Search for the cell housing the specified text and yield its [X, Y] center coordinate. 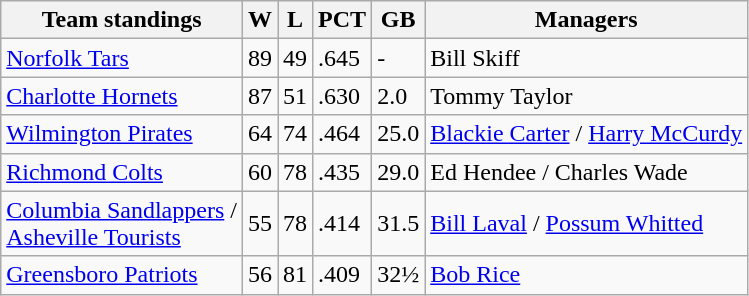
Columbia Sandlappers / Asheville Tourists [122, 224]
Wilmington Pirates [122, 134]
.630 [342, 96]
Blackie Carter / Harry McCurdy [586, 134]
51 [296, 96]
Charlotte Hornets [122, 96]
25.0 [398, 134]
49 [296, 58]
GB [398, 20]
Team standings [122, 20]
64 [260, 134]
60 [260, 172]
W [260, 20]
.645 [342, 58]
Tommy Taylor [586, 96]
Managers [586, 20]
87 [260, 96]
55 [260, 224]
56 [260, 275]
29.0 [398, 172]
.464 [342, 134]
Norfolk Tars [122, 58]
2.0 [398, 96]
- [398, 58]
32½ [398, 275]
.414 [342, 224]
.435 [342, 172]
.409 [342, 275]
Ed Hendee / Charles Wade [586, 172]
81 [296, 275]
74 [296, 134]
Bill Laval / Possum Whitted [586, 224]
89 [260, 58]
Richmond Colts [122, 172]
Bob Rice [586, 275]
Bill Skiff [586, 58]
Greensboro Patriots [122, 275]
PCT [342, 20]
L [296, 20]
31.5 [398, 224]
